Scan for the cell matching the given text and deliver its (x, y) coordinate at center. 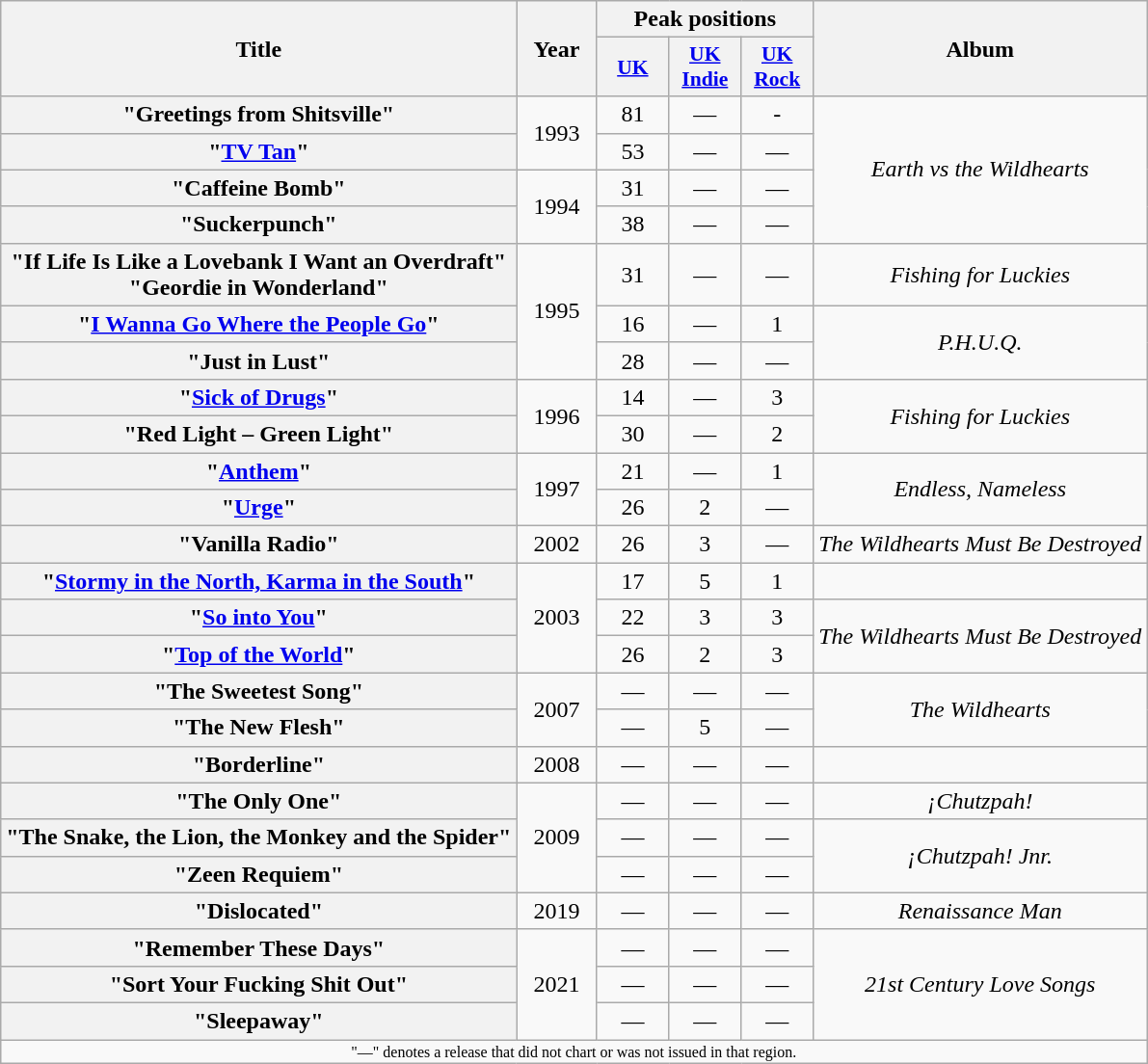
1993 (557, 133)
Peak positions (706, 19)
14 (632, 397)
1996 (557, 415)
P.H.U.Q. (980, 342)
17 (632, 581)
Earth vs the Wildhearts (980, 170)
2019 (557, 911)
"I Wanna Go Where the People Go" (258, 324)
22 (632, 618)
1997 (557, 490)
"Borderline" (258, 764)
"Sort Your Fucking Shit Out" (258, 984)
"Vanilla Radio" (258, 545)
UKRock (777, 67)
2003 (557, 618)
Year (557, 48)
"Urge" (258, 508)
2002 (557, 545)
"Just in Lust" (258, 360)
21 (632, 471)
81 (632, 115)
53 (632, 151)
The Wildhearts (980, 709)
- (777, 115)
2008 (557, 764)
"So into You" (258, 618)
16 (632, 324)
2021 (557, 984)
¡Chutzpah! (980, 801)
UKIndie (706, 67)
1995 (557, 310)
"The Only One" (258, 801)
"Zeen Requiem" (258, 874)
"Suckerpunch" (258, 225)
2009 (557, 838)
"TV Tan" (258, 151)
"Remember These Days" (258, 947)
"If Life Is Like a Lovebank I Want an Overdraft""Geordie in Wonderland" (258, 274)
"—" denotes a release that did not chart or was not issued in that region. (574, 1051)
"The Snake, the Lion, the Monkey and the Spider" (258, 838)
30 (632, 434)
"The Sweetest Song" (258, 691)
"Dislocated" (258, 911)
"The New Flesh" (258, 728)
28 (632, 360)
"Sick of Drugs" (258, 397)
UK (632, 67)
Endless, Nameless (980, 490)
"Greetings from Shitsville" (258, 115)
"Top of the World" (258, 654)
"Red Light – Green Light" (258, 434)
Album (980, 48)
"Anthem" (258, 471)
38 (632, 225)
1994 (557, 206)
"Caffeine Bomb" (258, 188)
2007 (557, 709)
Renaissance Man (980, 911)
"Stormy in the North, Karma in the South" (258, 581)
¡Chutzpah! Jnr. (980, 856)
"Sleepaway" (258, 1021)
21st Century Love Songs (980, 984)
Title (258, 48)
